Capture the cell that displays the provided text and extract its (X, Y) central coordinate. 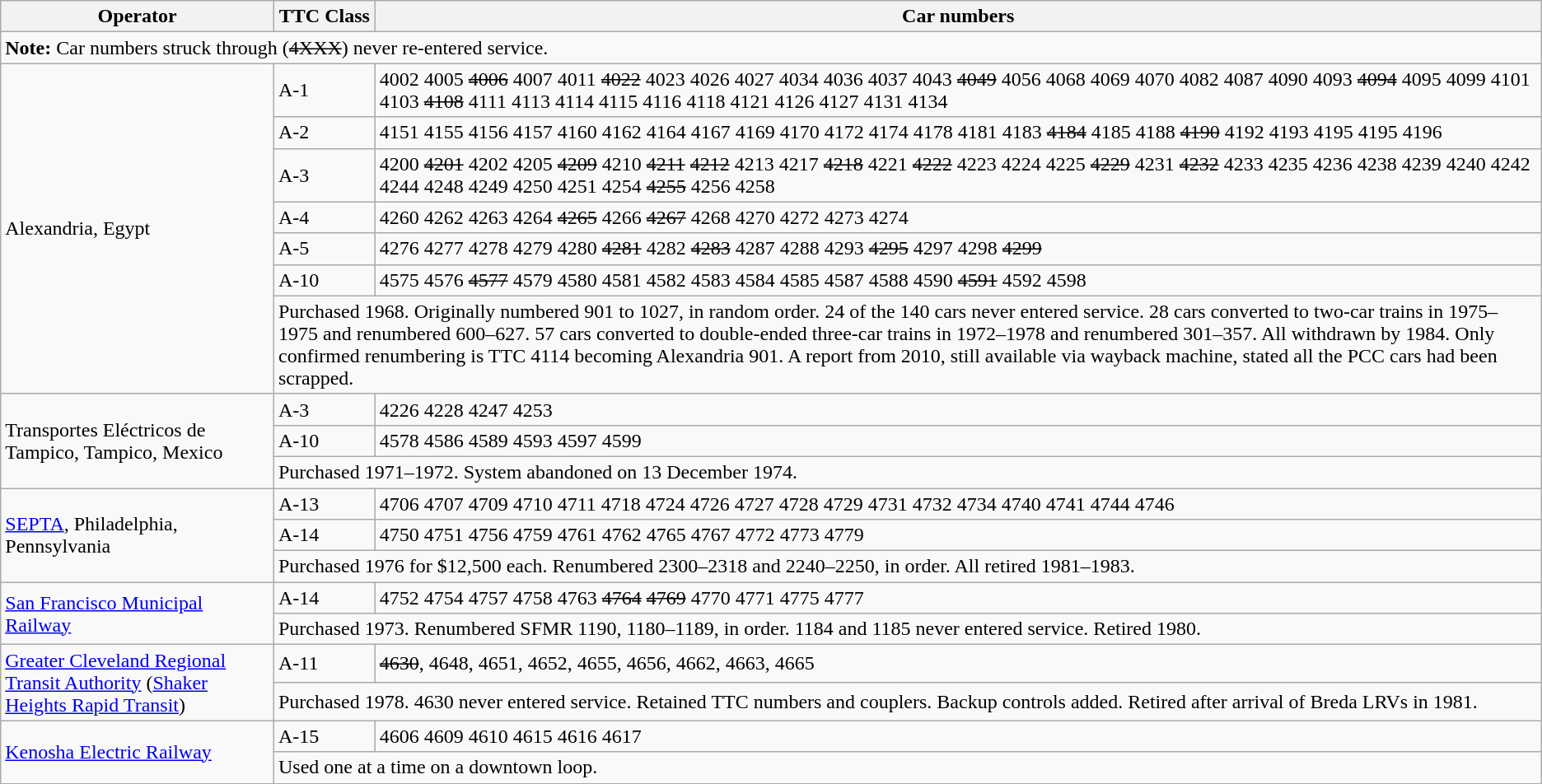
A-1 (325, 91)
Transportes Eléctricos de Tampico, Tampico, Mexico (138, 441)
A-13 (325, 503)
4260 4262 4263 4264 4265 4266 4267 4268 4270 4272 4273 4274 (958, 217)
Purchased 1976 for $12,500 each. Renumbered 2300–2318 and 2240–2250, in order. All retired 1981–1983. (908, 567)
Operator (138, 16)
Purchased 1971–1972. System abandoned on 13 December 1974. (908, 472)
A-11 (325, 664)
4606 4609 4610 4615 4616 4617 (958, 736)
A-15 (325, 736)
4630, 4648, 4651, 4652, 4655, 4656, 4662, 4663, 4665 (958, 664)
4151 4155 4156 4157 4160 4162 4164 4167 4169 4170 4172 4174 4178 4181 4183 4184 4185 4188 4190 4192 4193 4195 4195 4196 (958, 133)
Alexandria, Egypt (138, 229)
4276 4277 4278 4279 4280 4281 4282 4283 4287 4288 4293 4295 4297 4298 4299 (958, 249)
Purchased 1973. Renumbered SFMR 1190, 1180–1189, in order. 1184 and 1185 never entered service. Retired 1980. (908, 629)
Purchased 1978. 4630 never entered service. Retained TTC numbers and couplers. Backup controls added. Retired after arrival of Breda LRVs in 1981. (908, 702)
A-4 (325, 217)
4578 4586 4589 4593 4597 4599 (958, 441)
TTC Class (325, 16)
Used one at a time on a downtown loop. (908, 768)
Car numbers (958, 16)
4750 4751 4756 4759 4761 4762 4765 4767 4772 4773 4779 (958, 535)
4706 4707 4709 4710 4711 4718 4724 4726 4727 4728 4729 4731 4732 4734 4740 4741 4744 4746 (958, 503)
4752 4754 4757 4758 4763 4764 4769 4770 4771 4775 4777 (958, 598)
Note: Car numbers struck through (4XXX) never re-entered service. (771, 48)
Kenosha Electric Railway (138, 752)
SEPTA, Philadelphia, Pennsylvania (138, 534)
A-2 (325, 133)
San Francisco Municipal Railway (138, 614)
4226 4228 4247 4253 (958, 409)
4575 4576 4577 4579 4580 4581 4582 4583 4584 4585 4587 4588 4590 4591 4592 4598 (958, 280)
A-5 (325, 249)
Greater Cleveland Regional Transit Authority (Shaker Heights Rapid Transit) (138, 683)
